Detect which cell encompasses the target text, then output its (x, y) center coordinate. 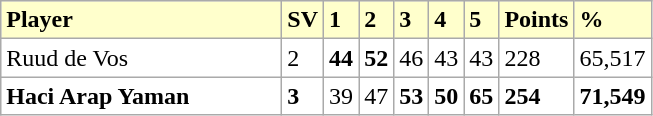
53 (412, 96)
228 (536, 58)
Player (142, 20)
52 (376, 58)
Ruud de Vos (142, 58)
5 (482, 20)
4 (446, 20)
Points (536, 20)
% (612, 20)
SV (303, 20)
1 (342, 20)
71,549 (612, 96)
254 (536, 96)
Haci Arap Yaman (142, 96)
50 (446, 96)
47 (376, 96)
39 (342, 96)
65,517 (612, 58)
46 (412, 58)
65 (482, 96)
44 (342, 58)
